Return [X, Y] of the center of cell containing provided text 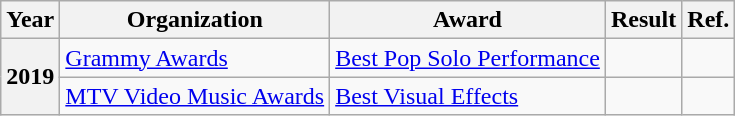
Organization [195, 20]
Best Pop Solo Performance [468, 58]
Year [30, 20]
Result [643, 20]
MTV Video Music Awards [195, 96]
Best Visual Effects [468, 96]
Ref. [708, 20]
2019 [30, 77]
Award [468, 20]
Grammy Awards [195, 58]
